Locate the cell with the specified text and output its [x, y] center coordinate. 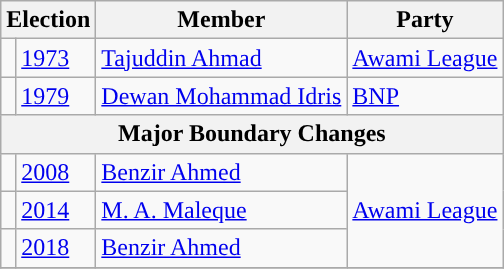
Major Boundary Changes [252, 134]
Member [222, 20]
1973 [56, 58]
Election [48, 20]
2018 [56, 248]
1979 [56, 96]
2014 [56, 210]
2008 [56, 172]
BNP [425, 96]
Dewan Mohammad Idris [222, 96]
Tajuddin Ahmad [222, 58]
M. A. Maleque [222, 210]
Party [425, 20]
